Identify which cell holds the provided text, then report its [X, Y] central coordinate. 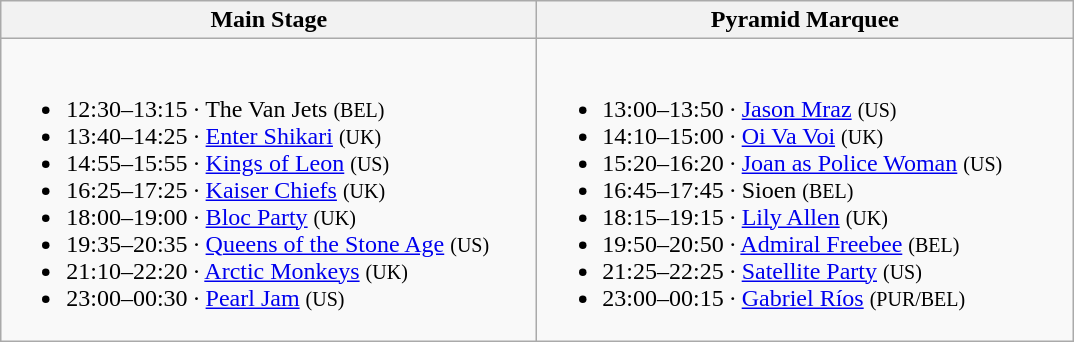
Main Stage [269, 20]
Pyramid Marquee [805, 20]
